Return the [x, y] coordinate for the center point of the cell that contains the specified text.  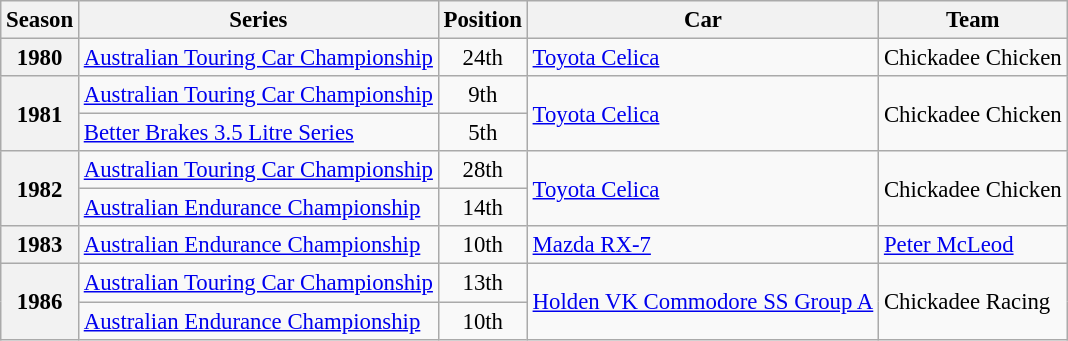
1982 [40, 188]
5th [482, 133]
Car [702, 20]
1980 [40, 58]
9th [482, 95]
Series [258, 20]
24th [482, 58]
Mazda RX-7 [702, 245]
1981 [40, 114]
Team [973, 20]
28th [482, 170]
Holden VK Commodore SS Group A [702, 302]
13th [482, 283]
Better Brakes 3.5 Litre Series [258, 133]
Position [482, 20]
1983 [40, 245]
1986 [40, 302]
Peter McLeod [973, 245]
Chickadee Racing [973, 302]
Season [40, 20]
14th [482, 208]
